Pinpoint the cell where the given text exists, returning its (x, y) midpoint coordinate. 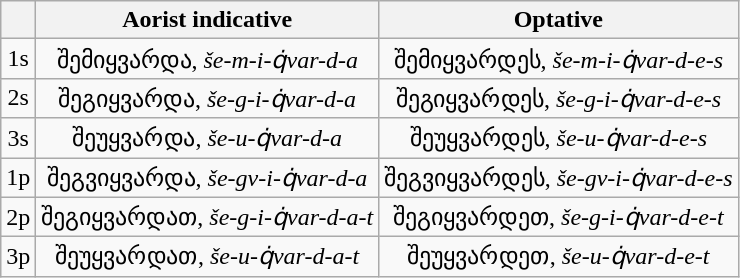
3s (18, 138)
2s (18, 98)
შეგიყვარდეთ, še-g-i-q̇var-d-e-t (558, 217)
შეგიყვარდა, še-g-i-q̇var-d-a (208, 98)
შეუყვარდეთ, še-u-q̇var-d-e-t (558, 257)
შეგიყვარდათ, še-g-i-q̇var-d-a-t (208, 217)
შეუყვარდა, še-u-q̇var-d-a (208, 138)
შეგიყვარდეს, še-g-i-q̇var-d-e-s (558, 98)
3p (18, 257)
შეგვიყვარდეს, še-gv-i-q̇var-d-e-s (558, 178)
Aorist indicative (208, 20)
შეუყვარდეს, še-u-q̇var-d-e-s (558, 138)
შეუყვარდათ, še-u-q̇var-d-a-t (208, 257)
2p (18, 217)
შემიყვარდა, še-m-i-q̇var-d-a (208, 59)
1p (18, 178)
შეგვიყვარდა, še-gv-i-q̇var-d-a (208, 178)
1s (18, 59)
Optative (558, 20)
შემიყვარდეს, še-m-i-q̇var-d-e-s (558, 59)
